Identify which cell holds the provided text, then report its [X, Y] central coordinate. 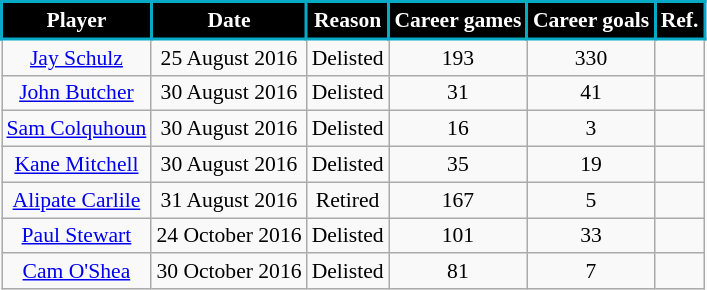
Sam Colquhoun [77, 129]
31 [458, 93]
5 [591, 200]
81 [458, 272]
35 [458, 165]
3 [591, 129]
Jay Schulz [77, 57]
John Butcher [77, 93]
Date [228, 20]
Career games [458, 20]
16 [458, 129]
Career goals [591, 20]
31 August 2016 [228, 200]
Reason [348, 20]
193 [458, 57]
Paul Stewart [77, 236]
330 [591, 57]
101 [458, 236]
Cam O'Shea [77, 272]
33 [591, 236]
41 [591, 93]
167 [458, 200]
Kane Mitchell [77, 165]
25 August 2016 [228, 57]
7 [591, 272]
30 October 2016 [228, 272]
Player [77, 20]
Retired [348, 200]
Ref. [680, 20]
19 [591, 165]
24 October 2016 [228, 236]
Alipate Carlile [77, 200]
